Return the (x, y) coordinate for the center point of the cell that contains the specified text.  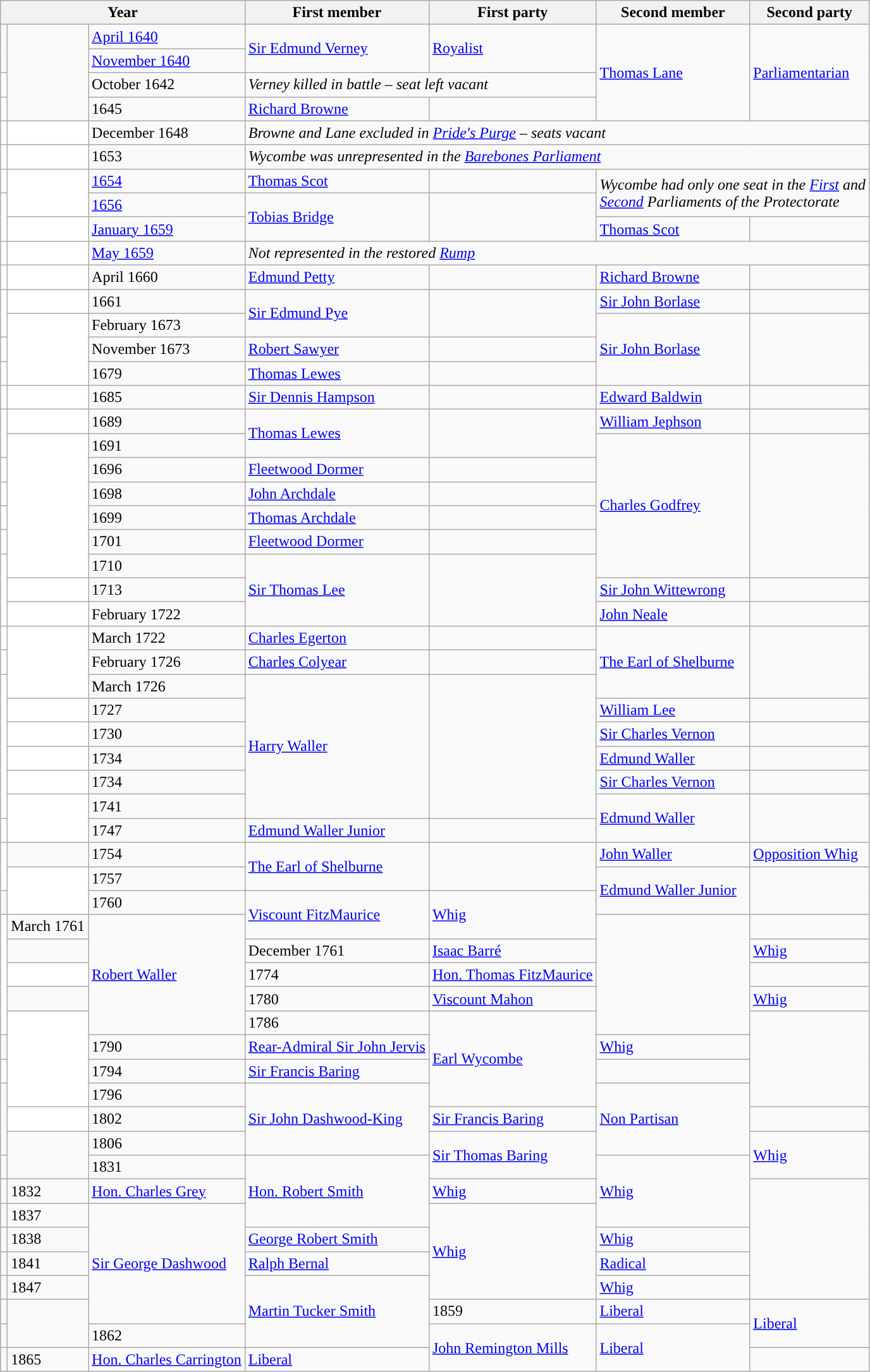
1727 (167, 710)
April 1640 (167, 37)
April 1660 (167, 277)
1747 (167, 830)
1790 (167, 1047)
Hon. Robert Smith (336, 1191)
Year (123, 13)
Viscount FitzMaurice (336, 914)
Martin Tucker Smith (336, 1311)
1696 (167, 470)
Browne and Lane excluded in Pride's Purge – seats vacant (556, 133)
Isaac Barré (512, 950)
Non Partisan (673, 1119)
1794 (167, 1071)
December 1648 (167, 133)
1806 (167, 1143)
First member (336, 13)
Sir John Dashwood-King (336, 1119)
1689 (167, 422)
1654 (167, 181)
1701 (167, 542)
November 1640 (167, 61)
Parliamentarian (809, 73)
May 1659 (167, 253)
Wycombe was unrepresented in the Barebones Parliament (556, 157)
1699 (167, 518)
Second party (809, 13)
1685 (167, 398)
Rear-Admiral Sir John Jervis (336, 1047)
1831 (167, 1167)
Sir Dennis Hampson (336, 398)
1847 (48, 1287)
1832 (48, 1191)
Second member (673, 13)
Radical (673, 1263)
John Waller (673, 854)
1859 (512, 1311)
March 1726 (167, 686)
March 1761 (48, 926)
1802 (167, 1119)
February 1722 (167, 614)
Royalist (512, 49)
Charles Egerton (336, 638)
January 1659 (167, 229)
Robert Sawyer (336, 349)
Sir Edmund Pye (336, 313)
1679 (167, 373)
Sir George Dashwood (167, 1263)
February 1673 (167, 325)
1730 (167, 734)
Viscount Mahon (512, 999)
December 1761 (336, 950)
1865 (48, 1359)
1661 (167, 301)
First party (512, 13)
Sir Thomas Baring (512, 1155)
Charles Colyear (336, 662)
1774 (336, 974)
1645 (167, 109)
1741 (167, 806)
1656 (167, 205)
Verney killed in battle – seat left vacant (420, 85)
February 1726 (167, 662)
Robert Waller (167, 974)
John Remington Mills (512, 1347)
Hon. Thomas FitzMaurice (512, 974)
Earl Wycombe (512, 1059)
1713 (167, 590)
John Neale (673, 614)
George Robert Smith (336, 1239)
Ralph Bernal (336, 1263)
William Jephson (673, 422)
Thomas Archdale (336, 518)
1780 (336, 999)
Hon. Charles Carrington (167, 1359)
1698 (167, 494)
Sir John Wittewrong (673, 590)
1838 (48, 1239)
1796 (167, 1095)
Edward Baldwin (673, 398)
Sir Edmund Verney (336, 49)
1837 (48, 1215)
Not represented in the restored Rump (556, 253)
November 1673 (167, 349)
Thomas Lane (673, 73)
1754 (167, 854)
Sir Thomas Lee (336, 590)
Edmund Petty (336, 277)
William Lee (673, 710)
Charles Godfrey (673, 506)
March 1722 (167, 638)
Opposition Whig (809, 854)
Hon. Charles Grey (167, 1191)
October 1642 (167, 85)
1757 (167, 878)
1862 (167, 1335)
1653 (167, 157)
1786 (336, 1023)
Tobias Bridge (336, 217)
1760 (167, 902)
1841 (48, 1263)
Harry Waller (336, 746)
1710 (167, 566)
Wycombe had only one seat in the First and Second Parliaments of the Protectorate (732, 193)
1691 (167, 446)
John Archdale (336, 494)
